Extract the [X, Y] coordinate from the center of the cell holding the provided text.  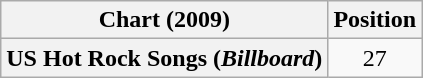
Chart (2009) [164, 20]
Position [375, 20]
US Hot Rock Songs (Billboard) [164, 58]
27 [375, 58]
